Determine the (X, Y) coordinate at the center of the cell enclosing the given text.  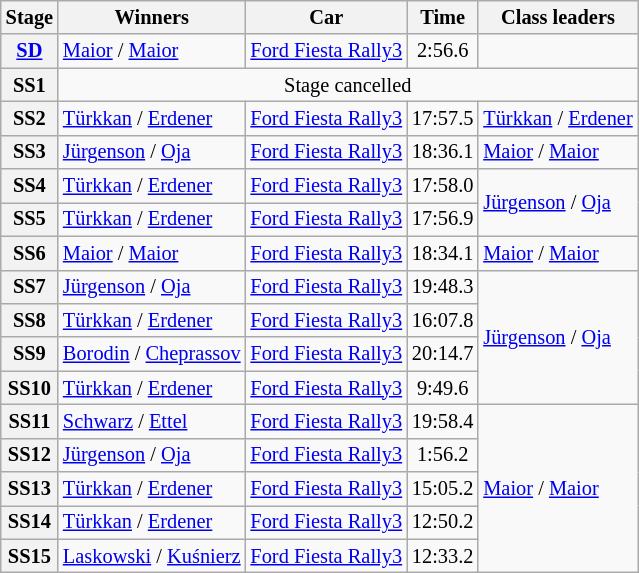
Time (442, 17)
SD (30, 51)
Stage cancelled (348, 85)
2:56.6 (442, 51)
9:49.6 (442, 388)
Schwarz / Ettel (152, 421)
SS12 (30, 455)
Winners (152, 17)
17:56.9 (442, 219)
17:57.5 (442, 118)
16:07.8 (442, 320)
12:33.2 (442, 556)
SS8 (30, 320)
SS1 (30, 85)
SS14 (30, 522)
Laskowski / Kuśnierz (152, 556)
18:36.1 (442, 152)
SS11 (30, 421)
SS10 (30, 388)
19:48.3 (442, 287)
SS3 (30, 152)
SS13 (30, 489)
Borodin / Cheprassov (152, 354)
15:05.2 (442, 489)
20:14.7 (442, 354)
17:58.0 (442, 186)
SS9 (30, 354)
18:34.1 (442, 253)
SS6 (30, 253)
SS7 (30, 287)
Stage (30, 17)
SS4 (30, 186)
Car (326, 17)
12:50.2 (442, 522)
19:58.4 (442, 421)
1:56.2 (442, 455)
SS5 (30, 219)
SS15 (30, 556)
SS2 (30, 118)
Class leaders (558, 17)
